Capture the cell that displays the provided text and extract its (x, y) central coordinate. 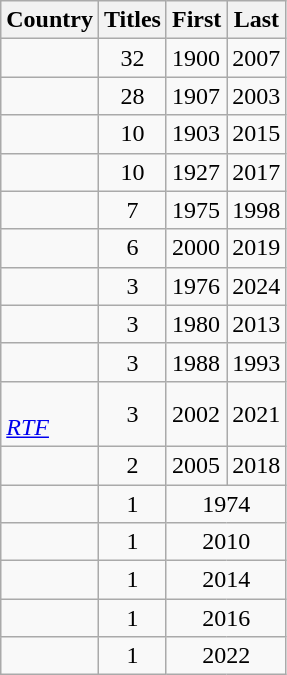
1927 (196, 172)
2007 (256, 58)
1900 (196, 58)
Titles (132, 20)
1907 (196, 96)
1976 (196, 286)
7 (132, 210)
1998 (256, 210)
2000 (196, 248)
2022 (226, 656)
2010 (226, 542)
2 (132, 465)
2019 (256, 248)
2017 (256, 172)
2005 (196, 465)
28 (132, 96)
2014 (226, 580)
2013 (256, 324)
Last (256, 20)
Country (50, 20)
2015 (256, 134)
1975 (196, 210)
2018 (256, 465)
1980 (196, 324)
2003 (256, 96)
First (196, 20)
2002 (196, 414)
32 (132, 58)
1988 (196, 362)
2024 (256, 286)
6 (132, 248)
2016 (226, 618)
1903 (196, 134)
1993 (256, 362)
2021 (256, 414)
RTF (50, 414)
1974 (226, 503)
